Output the (x, y) coordinate of the center of the cell containing the given text.  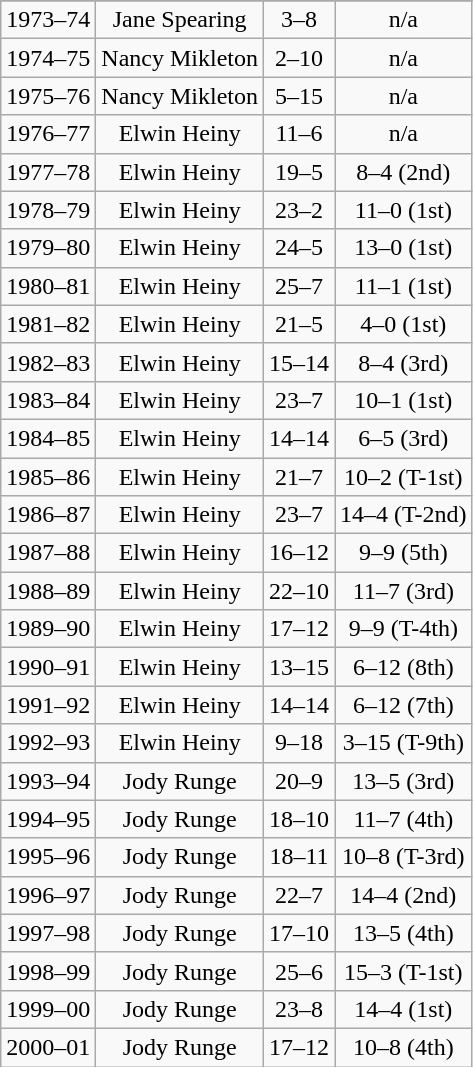
25–6 (300, 971)
14–4 (1st) (404, 1009)
6–12 (8th) (404, 667)
11–1 (1st) (404, 286)
13–15 (300, 667)
1987–88 (48, 553)
1990–91 (48, 667)
18–11 (300, 857)
4–0 (1st) (404, 324)
19–5 (300, 172)
15–3 (T-1st) (404, 971)
10–8 (4th) (404, 1047)
21–5 (300, 324)
1985–86 (48, 477)
3–8 (300, 20)
1979–80 (48, 248)
23–2 (300, 210)
1984–85 (48, 438)
1974–75 (48, 58)
2–10 (300, 58)
23–8 (300, 1009)
1977–78 (48, 172)
6–5 (3rd) (404, 438)
14–4 (T-2nd) (404, 515)
9–9 (5th) (404, 553)
24–5 (300, 248)
8–4 (3rd) (404, 362)
1976–77 (48, 134)
1986–87 (48, 515)
1993–94 (48, 781)
1978–79 (48, 210)
1983–84 (48, 400)
1999–00 (48, 1009)
1991–92 (48, 705)
1998–99 (48, 971)
1982–83 (48, 362)
16–12 (300, 553)
18–10 (300, 819)
3–15 (T-9th) (404, 743)
Jane Spearing (180, 20)
1992–93 (48, 743)
22–10 (300, 591)
1996–97 (48, 895)
20–9 (300, 781)
2000–01 (48, 1047)
22–7 (300, 895)
9–18 (300, 743)
1975–76 (48, 96)
10–2 (T-1st) (404, 477)
13–5 (3rd) (404, 781)
10–1 (1st) (404, 400)
1981–82 (48, 324)
1997–98 (48, 933)
1980–81 (48, 286)
17–10 (300, 933)
1988–89 (48, 591)
11–0 (1st) (404, 210)
15–14 (300, 362)
6–12 (7th) (404, 705)
1995–96 (48, 857)
8–4 (2nd) (404, 172)
11–7 (3rd) (404, 591)
1994–95 (48, 819)
13–0 (1st) (404, 248)
1973–74 (48, 20)
13–5 (4th) (404, 933)
25–7 (300, 286)
21–7 (300, 477)
1989–90 (48, 629)
5–15 (300, 96)
11–6 (300, 134)
14–4 (2nd) (404, 895)
10–8 (T-3rd) (404, 857)
11–7 (4th) (404, 819)
9–9 (T-4th) (404, 629)
